Search for the cell housing the specified text and yield its (X, Y) center coordinate. 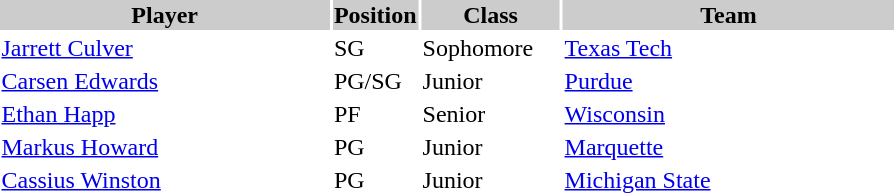
SG (375, 48)
Jarrett Culver (164, 48)
PG/SG (375, 81)
Player (164, 15)
Purdue (728, 81)
Markus Howard (164, 147)
Texas Tech (728, 48)
Team (728, 15)
Class (490, 15)
Position (375, 15)
Ethan Happ (164, 114)
Marquette (728, 147)
PF (375, 114)
Sophomore (490, 48)
PG (375, 147)
Wisconsin (728, 114)
Carsen Edwards (164, 81)
Senior (490, 114)
